Search for the cell housing the specified text and yield its (X, Y) center coordinate. 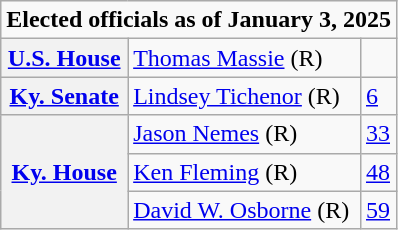
33 (378, 134)
Jason Nemes (R) (244, 134)
59 (378, 210)
Ken Fleming (R) (244, 172)
U.S. House (64, 58)
Ky. House (64, 172)
Elected officials as of January 3, 2025 (199, 20)
6 (378, 96)
48 (378, 172)
Lindsey Tichenor (R) (244, 96)
Ky. Senate (64, 96)
David W. Osborne (R) (244, 210)
Thomas Massie (R) (244, 58)
